Scan for the cell matching the given text and deliver its [X, Y] coordinate at center. 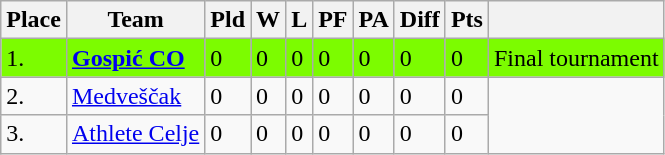
Medveščak [135, 96]
L [300, 20]
Athlete Celje [135, 134]
Pld [228, 20]
1. [34, 58]
2. [34, 96]
Gospić CO [135, 58]
Team [135, 20]
3. [34, 134]
PA [374, 20]
Place [34, 20]
PF [333, 20]
Diff [420, 20]
Pts [466, 20]
Final tournament [576, 58]
W [268, 20]
